Search for the cell housing the specified text and yield its (X, Y) center coordinate. 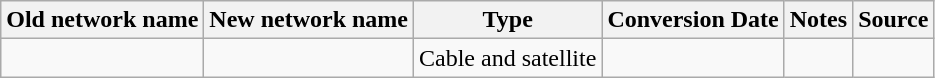
Old network name (102, 20)
Type (508, 20)
Conversion Date (693, 20)
New network name (309, 20)
Cable and satellite (508, 58)
Notes (818, 20)
Source (894, 20)
